Identify which cell holds the provided text, then report its (x, y) central coordinate. 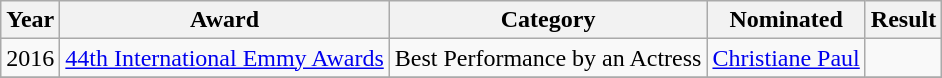
Award (224, 20)
Christiane Paul (786, 58)
Result (903, 20)
Category (548, 20)
Nominated (786, 20)
2016 (30, 58)
44th International Emmy Awards (224, 58)
Year (30, 20)
Best Performance by an Actress (548, 58)
